Output the (x, y) coordinate of the center of the cell containing the given text.  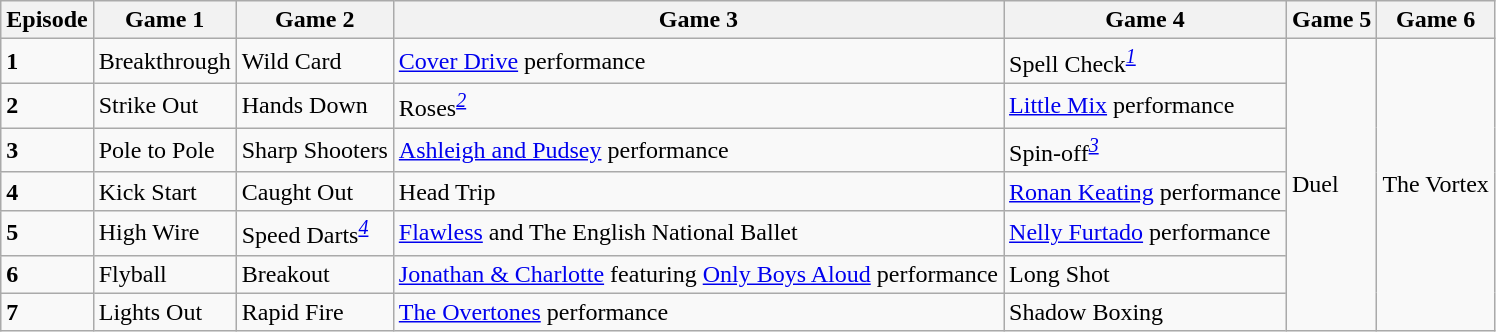
5 (47, 234)
Duel (1332, 185)
6 (47, 274)
4 (47, 191)
The Overtones performance (698, 312)
Breakthrough (164, 62)
High Wire (164, 234)
Rapid Fire (314, 312)
Cover Drive performance (698, 62)
Breakout (314, 274)
Spell Check1 (1146, 62)
Roses2 (698, 106)
Kick Start (164, 191)
Shadow Boxing (1146, 312)
Speed Darts4 (314, 234)
Flyball (164, 274)
Hands Down (314, 106)
Caught Out (314, 191)
Game 5 (1332, 20)
Game 6 (1436, 20)
Ashleigh and Pudsey performance (698, 150)
Flawless and The English National Ballet (698, 234)
Spin-off3 (1146, 150)
Game 1 (164, 20)
2 (47, 106)
3 (47, 150)
Nelly Furtado performance (1146, 234)
Wild Card (314, 62)
Sharp Shooters (314, 150)
Strike Out (164, 106)
Little Mix performance (1146, 106)
Game 3 (698, 20)
7 (47, 312)
Long Shot (1146, 274)
Head Trip (698, 191)
Episode (47, 20)
Lights Out (164, 312)
1 (47, 62)
Game 2 (314, 20)
Jonathan & Charlotte featuring Only Boys Aloud performance (698, 274)
Game 4 (1146, 20)
Ronan Keating performance (1146, 191)
Pole to Pole (164, 150)
The Vortex (1436, 185)
